For the text-containing cell, return its midpoint in (x, y) coordinate format. 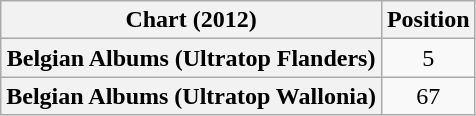
5 (428, 58)
Belgian Albums (Ultratop Flanders) (192, 58)
Position (428, 20)
Belgian Albums (Ultratop Wallonia) (192, 96)
Chart (2012) (192, 20)
67 (428, 96)
